Return (x, y) of the center of cell containing provided text 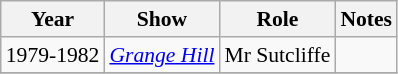
1979-1982 (53, 55)
Notes (366, 19)
Show (162, 19)
Role (277, 19)
Grange Hill (162, 55)
Year (53, 19)
Mr Sutcliffe (277, 55)
